Return the (x, y) coordinate for the center point of the cell that contains the specified text.  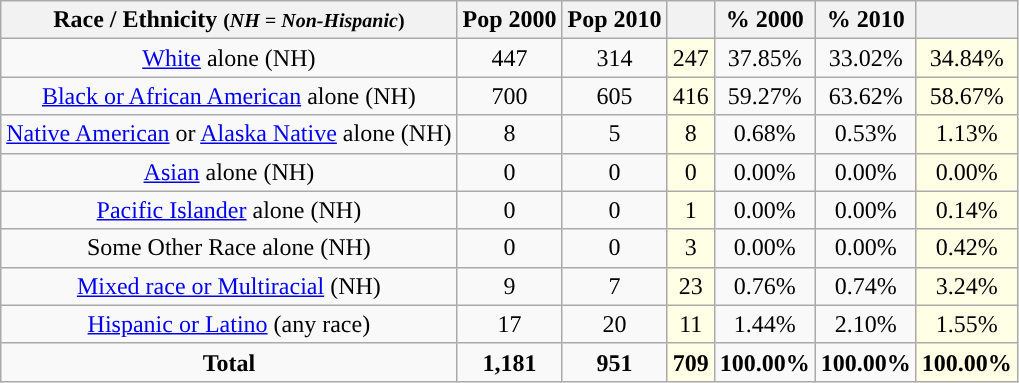
63.62% (866, 96)
Pacific Islander alone (NH) (229, 210)
Pop 2010 (614, 20)
247 (690, 58)
Mixed race or Multiracial (NH) (229, 286)
1 (690, 210)
1.13% (966, 134)
Hispanic or Latino (any race) (229, 324)
Pop 2000 (510, 20)
1,181 (510, 362)
Asian alone (NH) (229, 172)
58.67% (966, 96)
447 (510, 58)
% 2010 (866, 20)
0.14% (966, 210)
23 (690, 286)
1.55% (966, 324)
Some Other Race alone (NH) (229, 248)
0.53% (866, 134)
59.27% (764, 96)
2.10% (866, 324)
Total (229, 362)
Race / Ethnicity (NH = Non-Hispanic) (229, 20)
Black or African American alone (NH) (229, 96)
33.02% (866, 58)
416 (690, 96)
% 2000 (764, 20)
951 (614, 362)
White alone (NH) (229, 58)
20 (614, 324)
314 (614, 58)
1.44% (764, 324)
7 (614, 286)
0.42% (966, 248)
5 (614, 134)
709 (690, 362)
34.84% (966, 58)
605 (614, 96)
0.74% (866, 286)
11 (690, 324)
700 (510, 96)
37.85% (764, 58)
3.24% (966, 286)
Native American or Alaska Native alone (NH) (229, 134)
0.68% (764, 134)
17 (510, 324)
0.76% (764, 286)
9 (510, 286)
3 (690, 248)
